Search for the cell housing the specified text and yield its [X, Y] center coordinate. 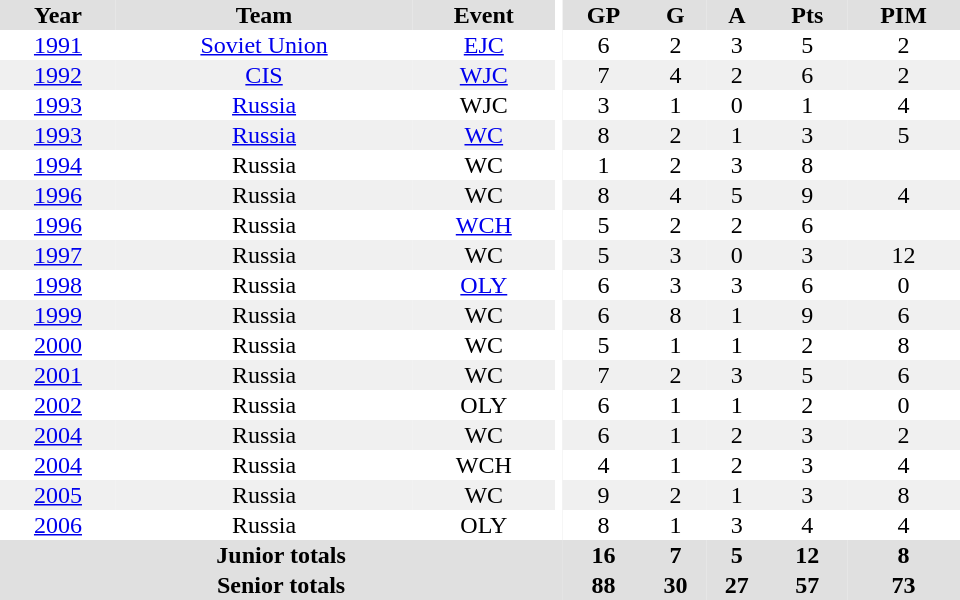
16 [604, 555]
Senior totals [281, 585]
2006 [58, 525]
2000 [58, 345]
27 [736, 585]
Soviet Union [264, 45]
2001 [58, 375]
1997 [58, 255]
2005 [58, 495]
Event [484, 15]
G [676, 15]
Junior totals [281, 555]
Pts [807, 15]
1991 [58, 45]
GP [604, 15]
PIM [904, 15]
CIS [264, 75]
2002 [58, 405]
EJC [484, 45]
1994 [58, 165]
1992 [58, 75]
30 [676, 585]
1999 [58, 315]
73 [904, 585]
Year [58, 15]
57 [807, 585]
1998 [58, 285]
Team [264, 15]
88 [604, 585]
A [736, 15]
